Return [X, Y] of the center of cell containing provided text 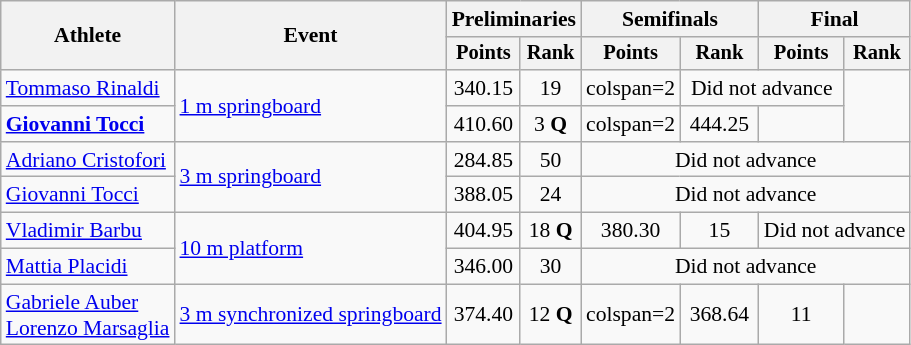
346.00 [484, 267]
Athlete [88, 36]
10 m platform [311, 248]
Final [835, 19]
404.95 [484, 231]
18 Q [550, 231]
30 [550, 267]
50 [550, 160]
Gabriele AuberLorenzo Marsaglia [88, 314]
24 [550, 195]
Tommaso Rinaldi [88, 88]
1 m springboard [311, 106]
368.64 [720, 314]
Event [311, 36]
3 m springboard [311, 178]
388.05 [484, 195]
11 [802, 314]
340.15 [484, 88]
Vladimir Barbu [88, 231]
Preliminaries [514, 19]
380.30 [630, 231]
284.85 [484, 160]
444.25 [720, 124]
Adriano Cristofori [88, 160]
15 [720, 231]
Mattia Placidi [88, 267]
3 m synchronized springboard [311, 314]
3 Q [550, 124]
19 [550, 88]
374.40 [484, 314]
410.60 [484, 124]
Semifinals [670, 19]
12 Q [550, 314]
